Locate the cell with the specified text and output its [X, Y] center coordinate. 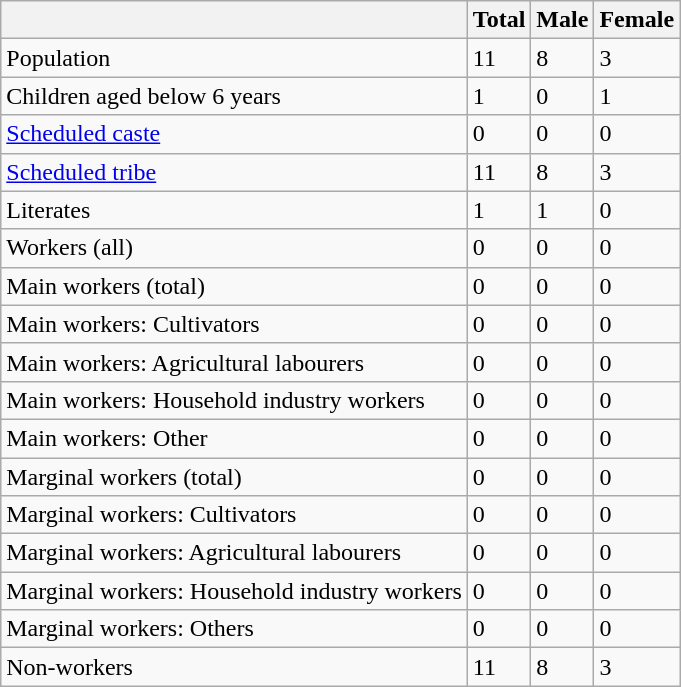
Total [499, 20]
Marginal workers: Others [234, 629]
Workers (all) [234, 248]
Marginal workers: Agricultural labourers [234, 553]
Marginal workers: Household industry workers [234, 591]
Female [637, 20]
Main workers: Cultivators [234, 324]
Scheduled caste [234, 134]
Literates [234, 210]
Main workers: Agricultural labourers [234, 362]
Population [234, 58]
Male [562, 20]
Children aged below 6 years [234, 96]
Scheduled tribe [234, 172]
Main workers (total) [234, 286]
Marginal workers (total) [234, 477]
Main workers: Household industry workers [234, 400]
Marginal workers: Cultivators [234, 515]
Non-workers [234, 667]
Main workers: Other [234, 438]
